Detect which cell encompasses the target text, then output its (x, y) center coordinate. 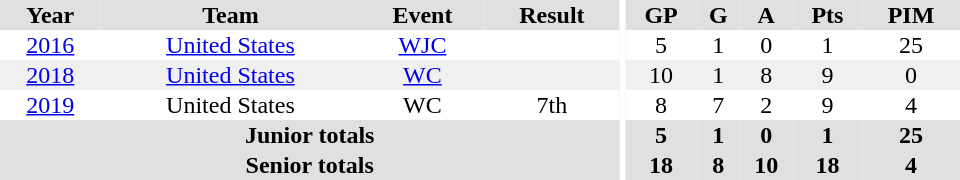
Result (552, 15)
PIM (911, 15)
Year (50, 15)
Event (422, 15)
7 (718, 105)
2018 (50, 75)
7th (552, 105)
2019 (50, 105)
A (766, 15)
Senior totals (310, 165)
Junior totals (310, 135)
Pts (828, 15)
GP (661, 15)
Team (231, 15)
2016 (50, 45)
G (718, 15)
WJC (422, 45)
2 (766, 105)
